Output the [x, y] coordinate of the center of the cell containing the given text.  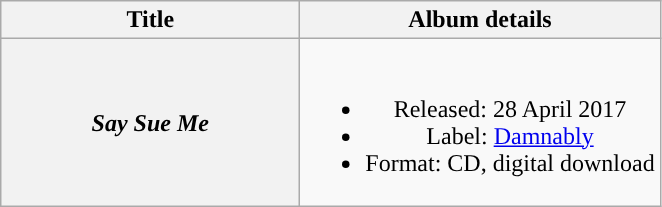
Title [150, 20]
Album details [480, 20]
Released: 28 April 2017Label: DamnablyFormat: CD, digital download [480, 122]
Say Sue Me [150, 122]
